For the text-containing cell, return its midpoint in [x, y] coordinate format. 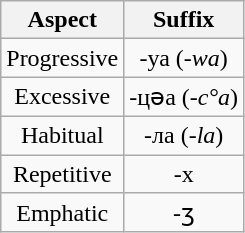
-цәа (-c°a) [184, 97]
Excessive [62, 97]
Emphatic [62, 213]
-ӡ [184, 213]
Habitual [62, 135]
-уа (-wa) [184, 58]
Aspect [62, 20]
Repetitive [62, 173]
Suffix [184, 20]
Progressive [62, 58]
-ла (-la) [184, 135]
-х [184, 173]
